Identify which cell holds the provided text, then report its (x, y) central coordinate. 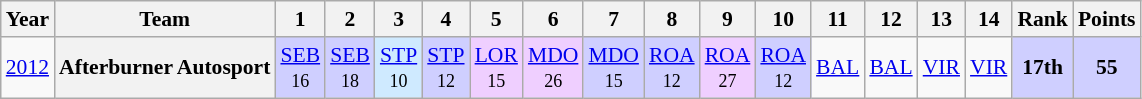
MDO26 (554, 68)
11 (838, 19)
14 (988, 19)
55 (1107, 68)
17th (1042, 68)
8 (672, 19)
Afterburner Autosport (164, 68)
10 (783, 19)
LOR15 (496, 68)
ROA27 (728, 68)
SEB16 (300, 68)
SEB18 (350, 68)
Team (164, 19)
7 (614, 19)
5 (496, 19)
STP12 (446, 68)
2 (350, 19)
Year (28, 19)
12 (890, 19)
1 (300, 19)
Rank (1042, 19)
Points (1107, 19)
2012 (28, 68)
3 (398, 19)
MDO15 (614, 68)
13 (942, 19)
6 (554, 19)
9 (728, 19)
4 (446, 19)
STP10 (398, 68)
